Find where the given text appears and provide that cell's center as [X, Y] coordinate. 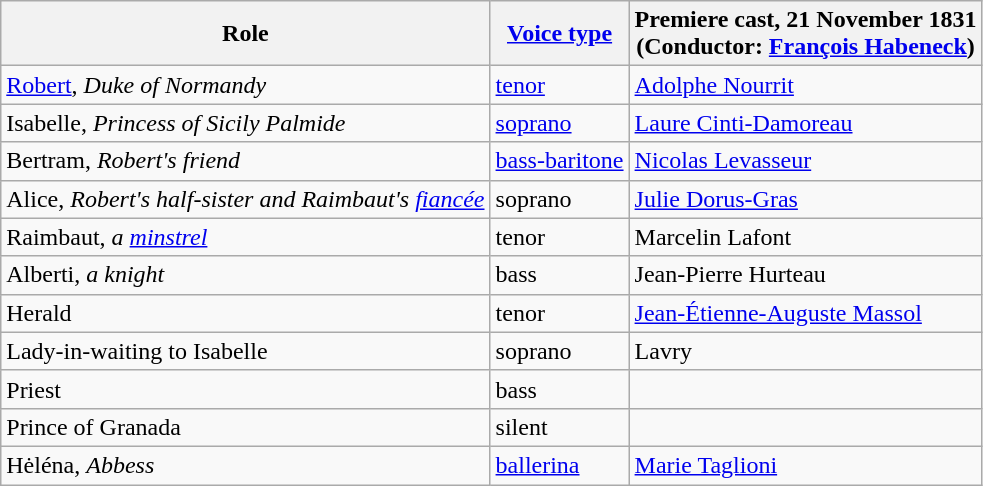
Lady-in-waiting to Isabelle [246, 351]
Role [246, 34]
Herald [246, 313]
Alice, Robert's half-sister and Raimbaut's fiancée [246, 199]
silent [560, 427]
Marie Taglioni [806, 465]
Raimbaut, a minstrel [246, 237]
Premiere cast, 21 November 1831(Conductor: François Habeneck) [806, 34]
Jean-Étienne-Auguste Massol [806, 313]
Prince of Granada [246, 427]
Voice type [560, 34]
Isabelle, Princess of Sicily Palmide [246, 123]
Bertram, Robert's friend [246, 161]
Laure Cinti-Damoreau [806, 123]
Jean-Pierre Hurteau [806, 275]
Nicolas Levasseur [806, 161]
bass-baritone [560, 161]
Julie Dorus-Gras [806, 199]
Hėléna, Abbess [246, 465]
Robert, Duke of Normandy [246, 85]
Alberti, a knight [246, 275]
ballerina [560, 465]
Lavry [806, 351]
Adolphe Nourrit [806, 85]
Priest [246, 389]
Marcelin Lafont [806, 237]
